Extract the [x, y] coordinate from the center of the cell holding the provided text.  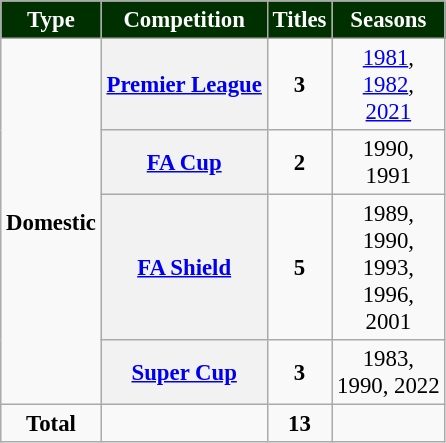
1981, 1982, 2021 [388, 85]
Titles [300, 20]
1983, 1990, 2022 [388, 372]
2 [300, 162]
Premier League [184, 85]
Type [51, 20]
Seasons [388, 20]
Total [51, 424]
FA Cup [184, 162]
Super Cup [184, 372]
1990, 1991 [388, 162]
1989, 1990, 1993, 1996, 2001 [388, 268]
FA Shield [184, 268]
Competition [184, 20]
13 [300, 424]
5 [300, 268]
Domestic [51, 222]
